From the cell containing the given text, extract its center point as [x, y] coordinate. 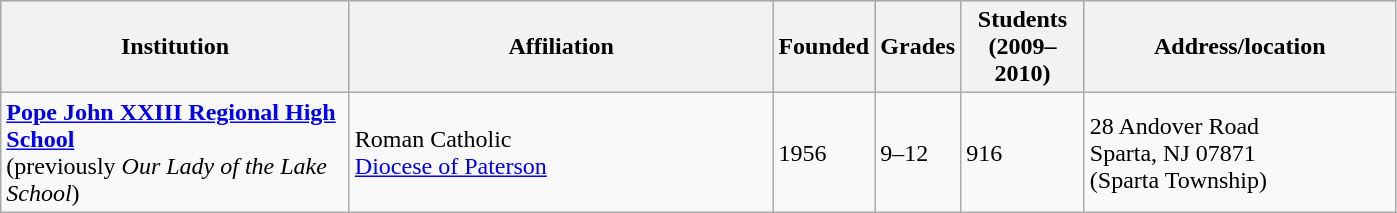
1956 [824, 152]
Institution [176, 47]
Affiliation [561, 47]
28 Andover RoadSparta, NJ 07871(Sparta Township) [1240, 152]
Address/location [1240, 47]
9–12 [918, 152]
Pope John XXIII Regional High School(previously Our Lady of the Lake School) [176, 152]
Grades [918, 47]
Students(2009–2010) [1023, 47]
916 [1023, 152]
Founded [824, 47]
Roman CatholicDiocese of Paterson [561, 152]
